Extract the (X, Y) coordinate from the center of the cell holding the provided text.  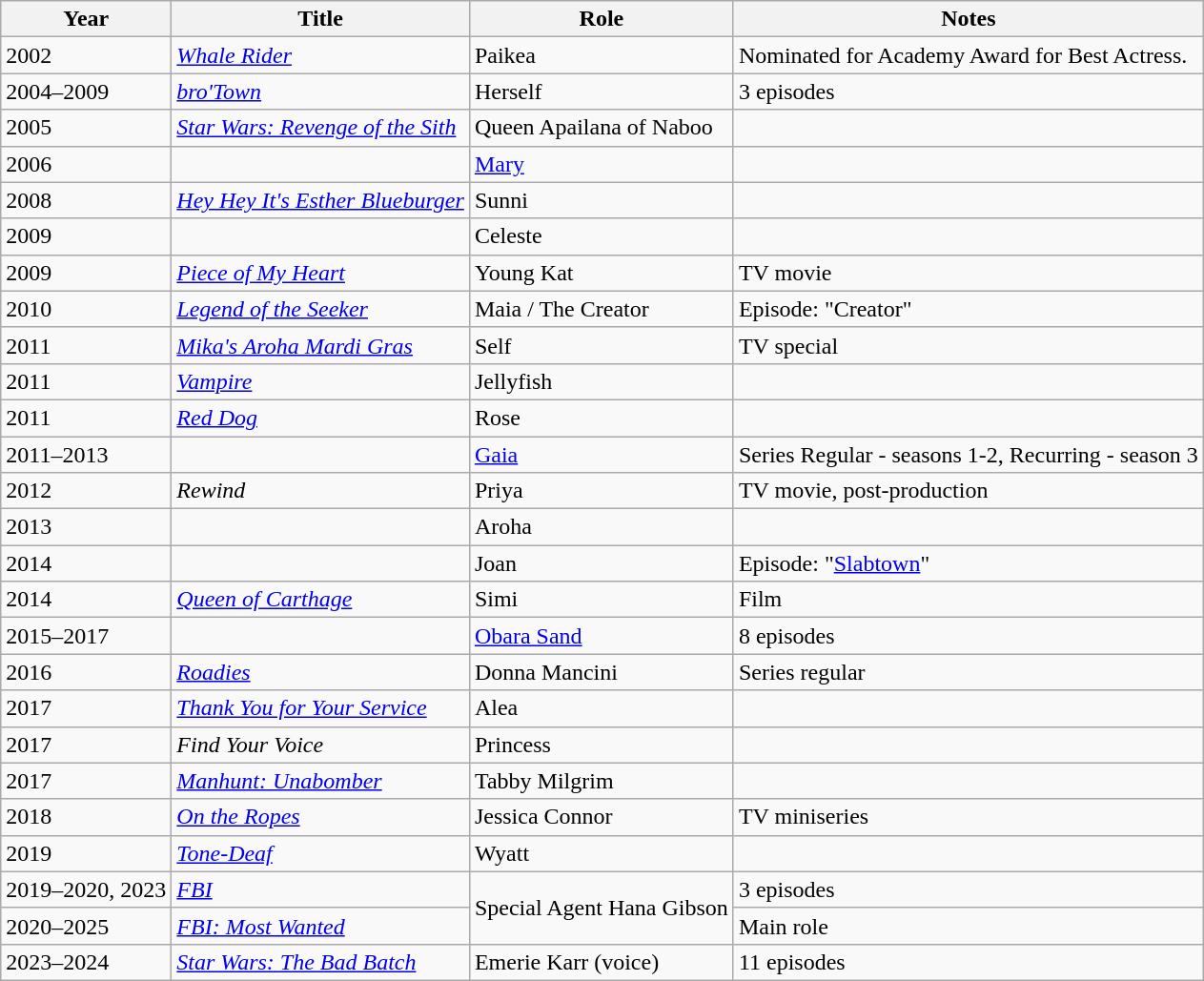
2006 (86, 164)
2016 (86, 672)
2008 (86, 200)
2019–2020, 2023 (86, 889)
Find Your Voice (320, 745)
On the Ropes (320, 817)
Main role (969, 926)
Whale Rider (320, 55)
2004–2009 (86, 92)
Tone-Deaf (320, 853)
Red Dog (320, 418)
Alea (601, 708)
TV special (969, 345)
Mika's Aroha Mardi Gras (320, 345)
Special Agent Hana Gibson (601, 908)
Queen of Carthage (320, 600)
Tabby Milgrim (601, 781)
Role (601, 19)
2019 (86, 853)
Notes (969, 19)
8 episodes (969, 636)
Joan (601, 563)
Aroha (601, 527)
Year (86, 19)
Gaia (601, 455)
Donna Mancini (601, 672)
TV miniseries (969, 817)
11 episodes (969, 962)
2020–2025 (86, 926)
Hey Hey It's Esther Blueburger (320, 200)
Jellyfish (601, 381)
Series regular (969, 672)
Manhunt: Unabomber (320, 781)
Star Wars: The Bad Batch (320, 962)
Sunni (601, 200)
Celeste (601, 236)
Wyatt (601, 853)
2005 (86, 128)
Rewind (320, 491)
Star Wars: Revenge of the Sith (320, 128)
bro'Town (320, 92)
Series Regular - seasons 1-2, Recurring - season 3 (969, 455)
Paikea (601, 55)
Rose (601, 418)
Roadies (320, 672)
Maia / The Creator (601, 309)
Episode: "Creator" (969, 309)
Princess (601, 745)
2015–2017 (86, 636)
2018 (86, 817)
2013 (86, 527)
Vampire (320, 381)
Thank You for Your Service (320, 708)
2011–2013 (86, 455)
Queen Apailana of Naboo (601, 128)
FBI: Most Wanted (320, 926)
Simi (601, 600)
Obara Sand (601, 636)
Self (601, 345)
TV movie (969, 273)
Episode: "Slabtown" (969, 563)
2010 (86, 309)
Priya (601, 491)
Herself (601, 92)
Piece of My Heart (320, 273)
FBI (320, 889)
Young Kat (601, 273)
Jessica Connor (601, 817)
Emerie Karr (voice) (601, 962)
2002 (86, 55)
2023–2024 (86, 962)
Legend of the Seeker (320, 309)
Nominated for Academy Award for Best Actress. (969, 55)
Mary (601, 164)
TV movie, post-production (969, 491)
Title (320, 19)
Film (969, 600)
2012 (86, 491)
